Identify which cell holds the provided text, then report its [X, Y] central coordinate. 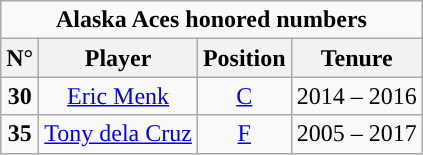
Tony dela Cruz [118, 134]
F [244, 134]
Tenure [356, 58]
Position [244, 58]
Player [118, 58]
2014 – 2016 [356, 96]
2005 – 2017 [356, 134]
Eric Menk [118, 96]
C [244, 96]
Alaska Aces honored numbers [212, 20]
30 [20, 96]
35 [20, 134]
N° [20, 58]
